Locate the cell with the specified text and output its (x, y) center coordinate. 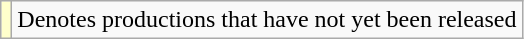
Denotes productions that have not yet been released (267, 20)
